Locate the cell with the specified text and output its (X, Y) center coordinate. 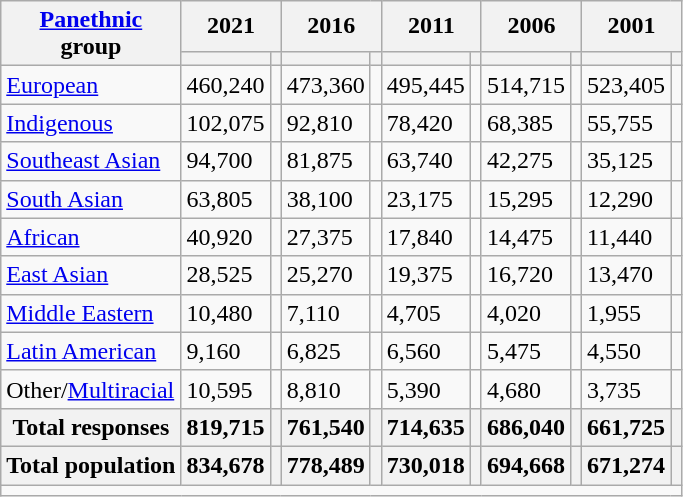
35,125 (626, 161)
11,440 (626, 237)
25,270 (326, 275)
63,740 (426, 161)
17,840 (426, 237)
495,445 (426, 85)
Latin American (91, 351)
834,678 (226, 465)
15,295 (526, 199)
16,720 (526, 275)
European (91, 85)
38,100 (326, 199)
1,955 (626, 313)
81,875 (326, 161)
South Asian (91, 199)
10,480 (226, 313)
40,920 (226, 237)
27,375 (326, 237)
460,240 (226, 85)
4,705 (426, 313)
3,735 (626, 389)
23,175 (426, 199)
Southeast Asian (91, 161)
9,160 (226, 351)
68,385 (526, 123)
6,825 (326, 351)
2016 (331, 26)
5,390 (426, 389)
5,475 (526, 351)
63,805 (226, 199)
10,595 (226, 389)
671,274 (626, 465)
94,700 (226, 161)
92,810 (326, 123)
694,668 (526, 465)
4,550 (626, 351)
2021 (231, 26)
686,040 (526, 427)
4,680 (526, 389)
Total population (91, 465)
8,810 (326, 389)
7,110 (326, 313)
473,360 (326, 85)
Middle Eastern (91, 313)
2006 (531, 26)
761,540 (326, 427)
102,075 (226, 123)
714,635 (426, 427)
Total responses (91, 427)
778,489 (326, 465)
13,470 (626, 275)
523,405 (626, 85)
42,275 (526, 161)
78,420 (426, 123)
730,018 (426, 465)
14,475 (526, 237)
2011 (431, 26)
514,715 (526, 85)
661,725 (626, 427)
55,755 (626, 123)
4,020 (526, 313)
Panethnicgroup (91, 34)
28,525 (226, 275)
Indigenous (91, 123)
819,715 (226, 427)
2001 (632, 26)
12,290 (626, 199)
East Asian (91, 275)
African (91, 237)
6,560 (426, 351)
19,375 (426, 275)
Other/Multiracial (91, 389)
